Find where the given text appears and provide that cell's center as [X, Y] coordinate. 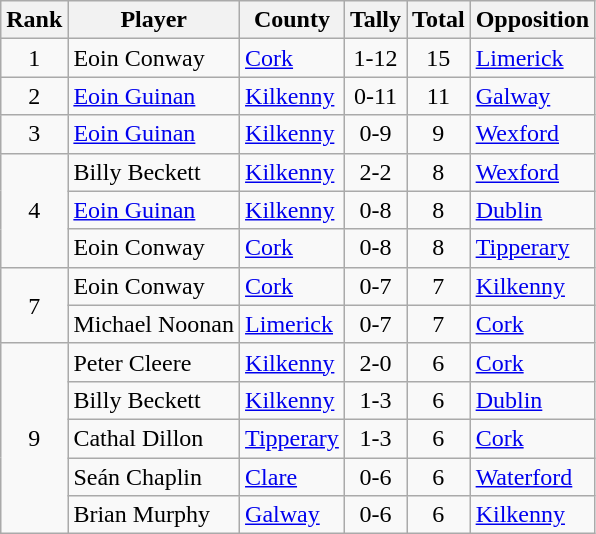
1 [34, 58]
Player [154, 20]
Michael Noonan [154, 324]
County [292, 20]
Tally [375, 20]
Peter Cleere [154, 362]
Cathal Dillon [154, 438]
11 [439, 96]
1-12 [375, 58]
4 [34, 210]
3 [34, 134]
2 [34, 96]
2-0 [375, 362]
Total [439, 20]
Opposition [532, 20]
Waterford [532, 477]
0-9 [375, 134]
15 [439, 58]
0-11 [375, 96]
Rank [34, 20]
2-2 [375, 172]
Clare [292, 477]
Seán Chaplin [154, 477]
Brian Murphy [154, 515]
